Capture the cell that displays the provided text and extract its [X, Y] central coordinate. 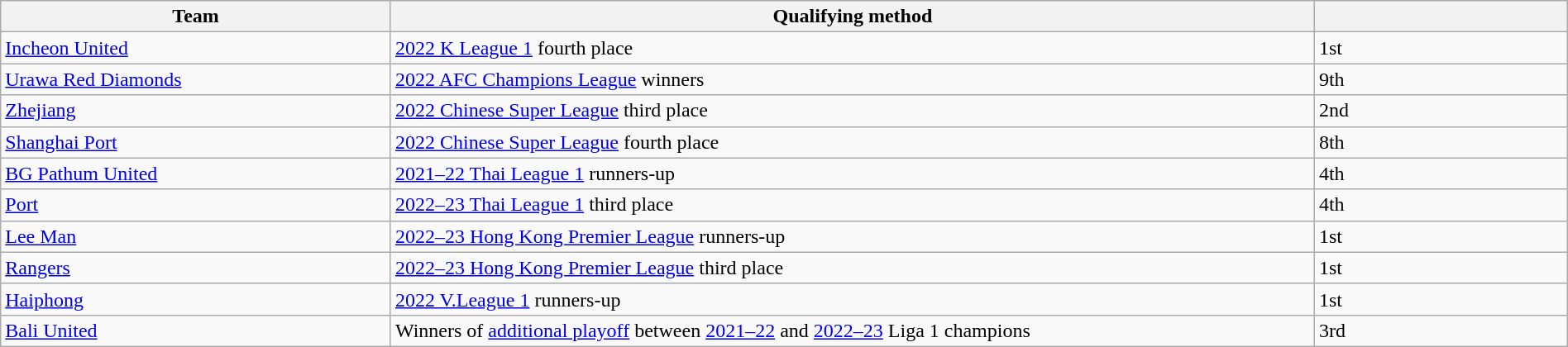
BG Pathum United [196, 173]
Incheon United [196, 48]
Winners of additional playoff between 2021–22 and 2022–23 Liga 1 champions [852, 330]
2022 V.League 1 runners-up [852, 299]
Urawa Red Diamonds [196, 79]
2022 AFC Champions League winners [852, 79]
Zhejiang [196, 111]
2022–23 Thai League 1 third place [852, 205]
Shanghai Port [196, 142]
Qualifying method [852, 17]
2nd [1441, 111]
2022–23 Hong Kong Premier League runners-up [852, 236]
Bali United [196, 330]
Team [196, 17]
2022–23 Hong Kong Premier League third place [852, 268]
9th [1441, 79]
Haiphong [196, 299]
2021–22 Thai League 1 runners-up [852, 173]
2022 Chinese Super League third place [852, 111]
8th [1441, 142]
3rd [1441, 330]
2022 K League 1 fourth place [852, 48]
Rangers [196, 268]
Lee Man [196, 236]
Port [196, 205]
2022 Chinese Super League fourth place [852, 142]
